Return [x, y] of the center of cell containing provided text 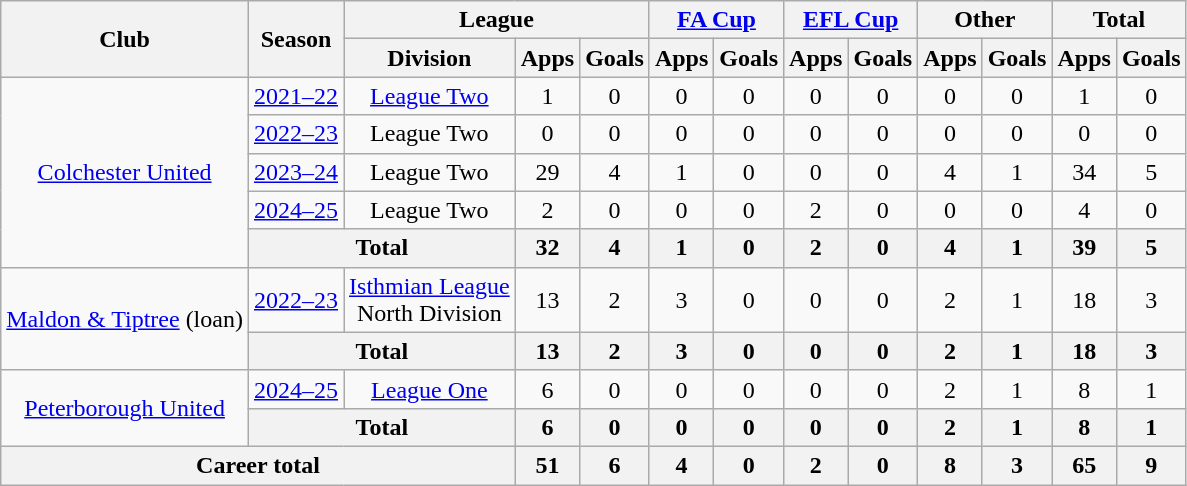
Career total [258, 465]
FA Cup [716, 20]
EFL Cup [851, 20]
Isthmian LeagueNorth Division [430, 300]
Division [430, 58]
Peterborough United [125, 408]
39 [1084, 248]
34 [1084, 172]
65 [1084, 465]
Other [985, 20]
2023–24 [296, 172]
League [497, 20]
51 [547, 465]
Club [125, 39]
League One [430, 389]
Colchester United [125, 172]
Season [296, 39]
29 [547, 172]
9 [1151, 465]
2021–22 [296, 96]
Maldon & Tiptree (loan) [125, 318]
32 [547, 248]
